Provide the [X, Y] coordinate of the cell's center where the given text is located.  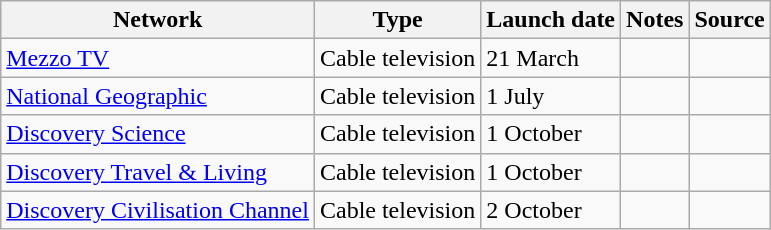
Network [158, 20]
Discovery Science [158, 134]
1 July [551, 96]
Type [397, 20]
Notes [655, 20]
Discovery Civilisation Channel [158, 210]
Source [730, 20]
National Geographic [158, 96]
2 October [551, 210]
Discovery Travel & Living [158, 172]
Mezzo TV [158, 58]
Launch date [551, 20]
21 March [551, 58]
